Find where the given text appears and provide that cell's center as [X, Y] coordinate. 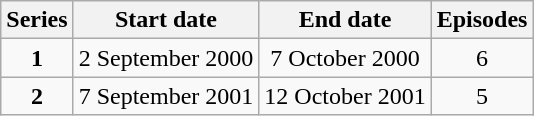
Series [37, 20]
Episodes [482, 20]
End date [345, 20]
1 [37, 58]
6 [482, 58]
2 [37, 96]
7 October 2000 [345, 58]
7 September 2001 [166, 96]
12 October 2001 [345, 96]
Start date [166, 20]
5 [482, 96]
2 September 2000 [166, 58]
